Determine the [X, Y] coordinate at the center of the cell enclosing the given text.  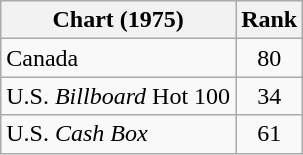
34 [270, 96]
U.S. Cash Box [118, 134]
80 [270, 58]
U.S. Billboard Hot 100 [118, 96]
Chart (1975) [118, 20]
61 [270, 134]
Canada [118, 58]
Rank [270, 20]
